Return [x, y] of the center of cell containing provided text 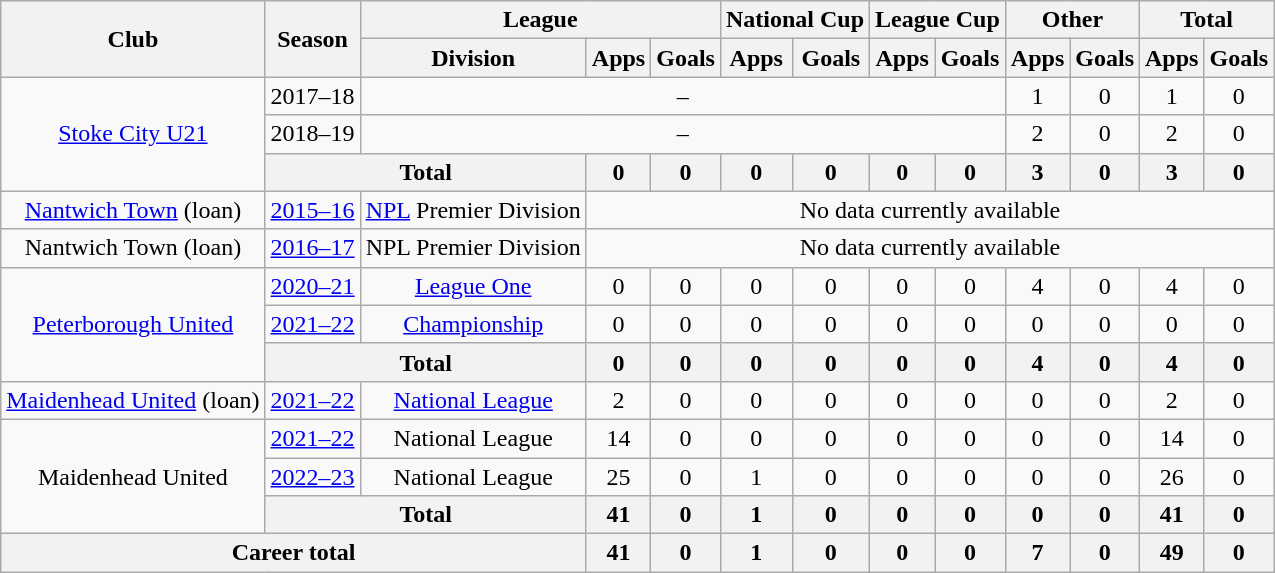
Season [312, 39]
Stoke City U21 [133, 134]
26 [1172, 477]
2016–17 [312, 248]
National Cup [794, 20]
Championship [473, 324]
2015–16 [312, 210]
2018–19 [312, 134]
League One [473, 286]
Peterborough United [133, 324]
2022–23 [312, 477]
7 [1037, 553]
Career total [294, 553]
49 [1172, 553]
League [540, 20]
Club [133, 39]
25 [618, 477]
League Cup [938, 20]
Division [473, 58]
2020–21 [312, 286]
Maidenhead United [133, 476]
Other [1072, 20]
2017–18 [312, 96]
Maidenhead United (loan) [133, 400]
